Capture the cell that displays the provided text and extract its (X, Y) central coordinate. 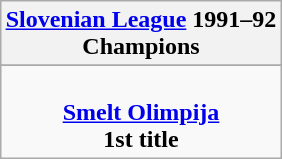
Smelt Olimpija1st title (141, 112)
Slovenian League 1991–92Champions (141, 34)
